Return the [x, y] coordinate for the center point of the cell that contains the specified text.  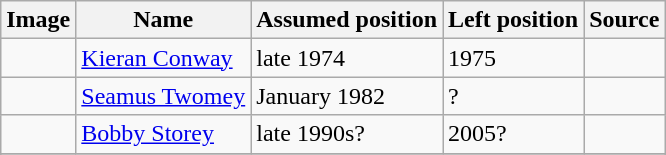
Assumed position [347, 20]
Source [624, 20]
Name [164, 20]
2005? [514, 134]
Image [38, 20]
1975 [514, 58]
late 1974 [347, 58]
Kieran Conway [164, 58]
Bobby Storey [164, 134]
? [514, 96]
Left position [514, 20]
Seamus Twomey [164, 96]
January 1982 [347, 96]
late 1990s? [347, 134]
